Output the [X, Y] coordinate of the center of the cell containing the given text.  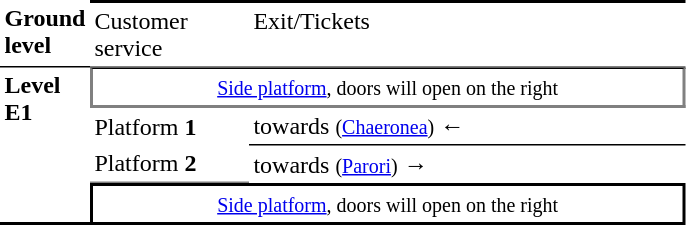
Platform 1 [170, 127]
Exit/Tickets [467, 34]
towards (Parori) → [467, 165]
Ground level [45, 34]
towards (Chaeronea) ← [467, 127]
Customer service [170, 34]
Platform 2 [170, 165]
